Determine the [X, Y] coordinate at the center of the cell enclosing the given text.  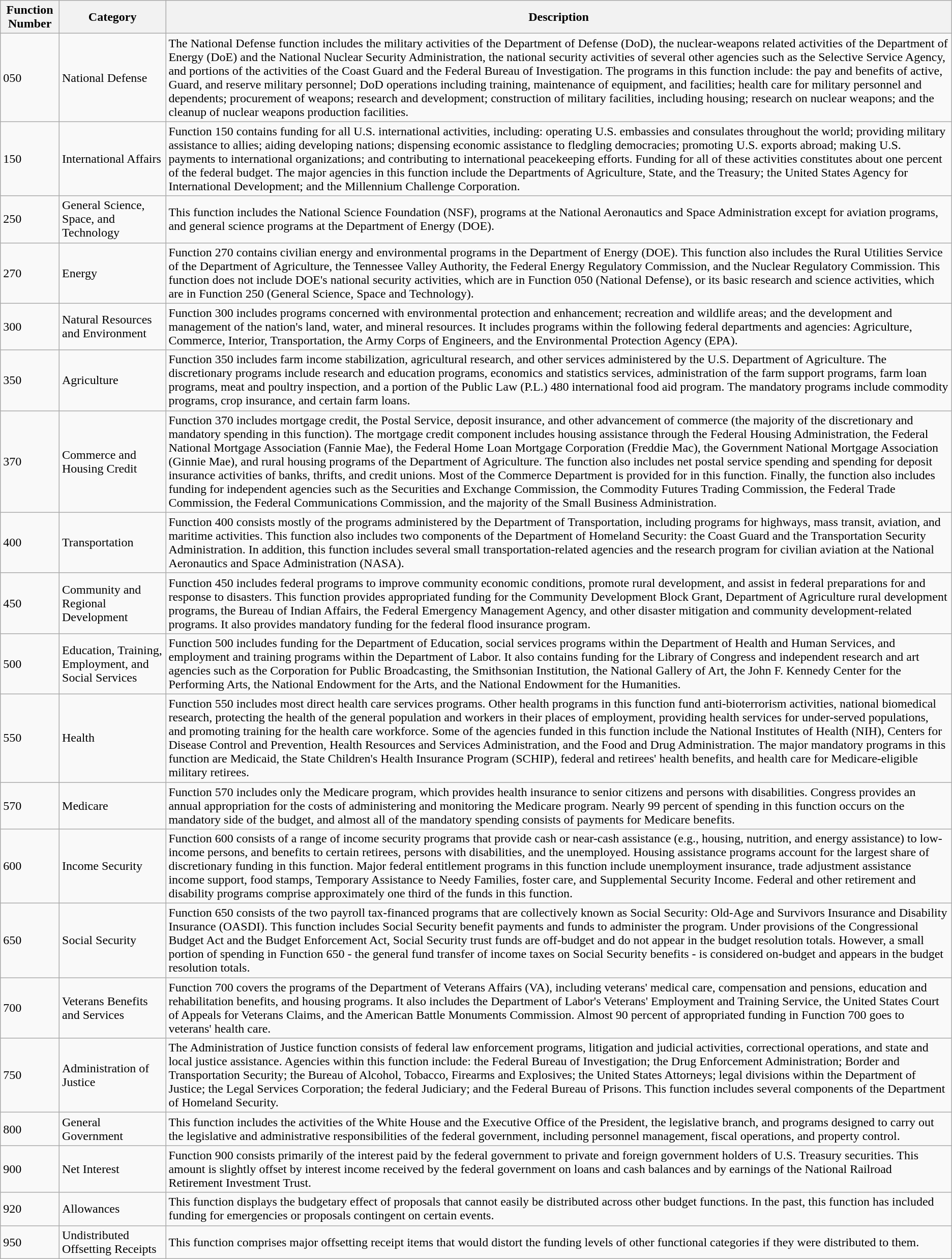
Health [113, 738]
Social Security [113, 941]
500 [30, 663]
International Affairs [113, 159]
National Defense [113, 77]
Commerce and Housing Credit [113, 461]
570 [30, 806]
General Government [113, 1129]
650 [30, 941]
050 [30, 77]
General Science, Space, and Technology [113, 219]
Category [113, 17]
250 [30, 219]
800 [30, 1129]
370 [30, 461]
Transportation [113, 542]
900 [30, 1169]
450 [30, 603]
350 [30, 380]
700 [30, 1008]
Veterans Benefits and Services [113, 1008]
Undistributed Offsetting Receipts [113, 1242]
920 [30, 1209]
Function Number [30, 17]
Income Security [113, 866]
270 [30, 273]
550 [30, 738]
600 [30, 866]
Education, Training, Employment, and Social Services [113, 663]
950 [30, 1242]
150 [30, 159]
Allowances [113, 1209]
Description [558, 17]
Agriculture [113, 380]
Administration of Justice [113, 1075]
Energy [113, 273]
400 [30, 542]
Community and Regional Development [113, 603]
Net Interest [113, 1169]
300 [30, 327]
750 [30, 1075]
Medicare [113, 806]
Natural Resources and Environment [113, 327]
